Identify which cell holds the provided text, then report its (X, Y) central coordinate. 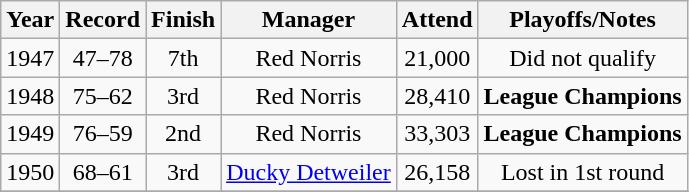
Year (30, 20)
2nd (184, 134)
1950 (30, 172)
28,410 (437, 96)
47–78 (103, 58)
1947 (30, 58)
Ducky Detweiler (309, 172)
Record (103, 20)
1948 (30, 96)
33,303 (437, 134)
Did not qualify (582, 58)
Finish (184, 20)
Lost in 1st round (582, 172)
7th (184, 58)
Manager (309, 20)
68–61 (103, 172)
1949 (30, 134)
75–62 (103, 96)
76–59 (103, 134)
26,158 (437, 172)
Attend (437, 20)
Playoffs/Notes (582, 20)
21,000 (437, 58)
